Return [X, Y] of the center of cell containing provided text 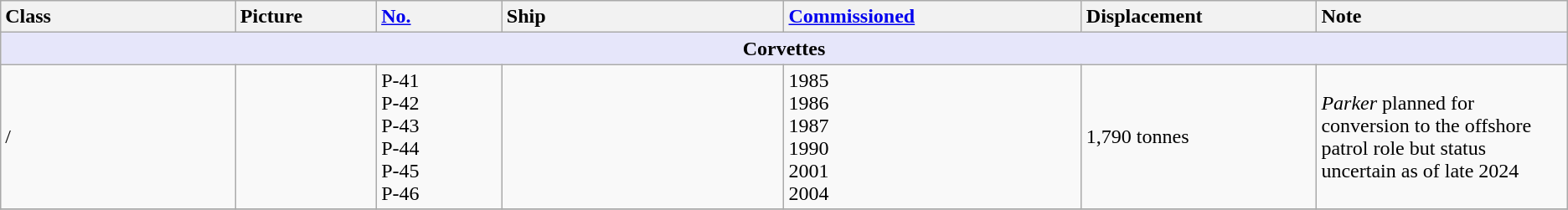
Corvettes [784, 49]
1,790 tonnes [1199, 137]
Displacement [1199, 17]
Class [119, 17]
198519861987199020012004 [933, 137]
/ [119, 137]
P-41P-42P-43P-44P-45P-46 [440, 137]
Note [1442, 17]
Commissioned [933, 17]
Ship [643, 17]
Picture [306, 17]
No. [440, 17]
Parker planned for conversion to the offshore patrol role but status uncertain as of late 2024 [1442, 137]
